Search for the cell housing the specified text and yield its [x, y] center coordinate. 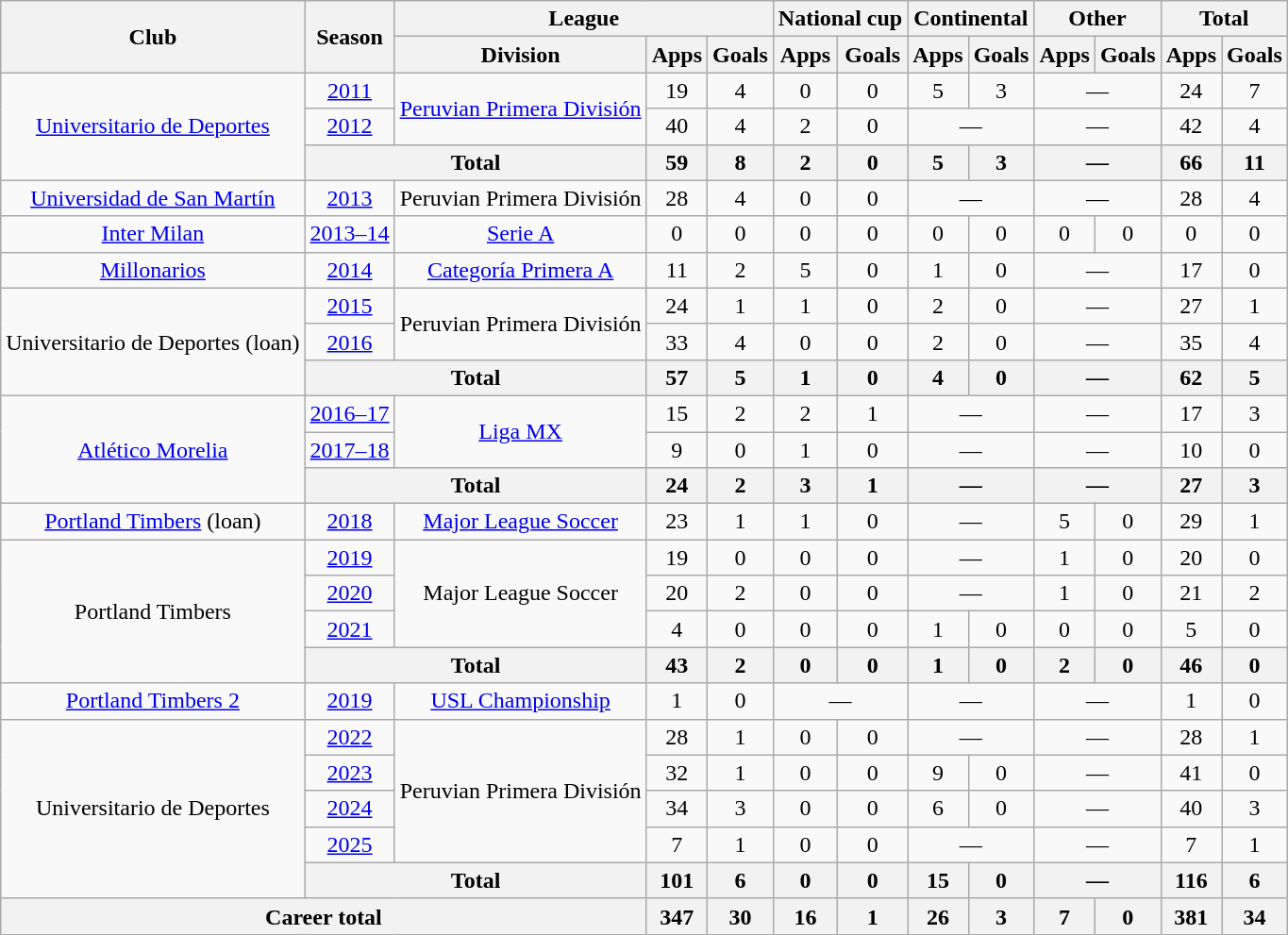
Club [153, 37]
Portland Timbers (loan) [153, 522]
Atlético Morelia [153, 449]
Serie A [521, 234]
57 [677, 377]
Millonarios [153, 270]
Career total [324, 916]
347 [677, 916]
2025 [349, 844]
16 [805, 916]
Liga MX [521, 431]
66 [1191, 162]
8 [741, 162]
Portland Timbers [153, 611]
30 [741, 916]
2021 [349, 629]
26 [938, 916]
Season [349, 37]
23 [677, 522]
2015 [349, 306]
35 [1191, 342]
29 [1191, 522]
2022 [349, 737]
USL Championship [521, 701]
2012 [349, 126]
Continental [971, 19]
2016–17 [349, 413]
Inter Milan [153, 234]
116 [1191, 880]
42 [1191, 126]
National cup [840, 19]
33 [677, 342]
2014 [349, 270]
Portland Timbers 2 [153, 701]
21 [1191, 593]
Categoría Primera A [521, 270]
101 [677, 880]
32 [677, 773]
46 [1191, 665]
43 [677, 665]
59 [677, 162]
2018 [349, 522]
2011 [349, 91]
10 [1191, 450]
League [583, 19]
Universidad de San Martín [153, 198]
381 [1191, 916]
2024 [349, 809]
2020 [349, 593]
62 [1191, 377]
2023 [349, 773]
2017–18 [349, 450]
2016 [349, 342]
Division [521, 55]
2013–14 [349, 234]
Universitario de Deportes (loan) [153, 342]
Other [1097, 19]
41 [1191, 773]
2013 [349, 198]
